Search for the cell housing the specified text and yield its [X, Y] center coordinate. 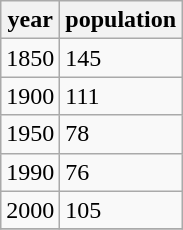
2000 [30, 210]
1990 [30, 172]
78 [121, 134]
145 [121, 58]
111 [121, 96]
population [121, 20]
1900 [30, 96]
1850 [30, 58]
year [30, 20]
76 [121, 172]
105 [121, 210]
1950 [30, 134]
